Pinpoint the cell where the given text exists, returning its [x, y] midpoint coordinate. 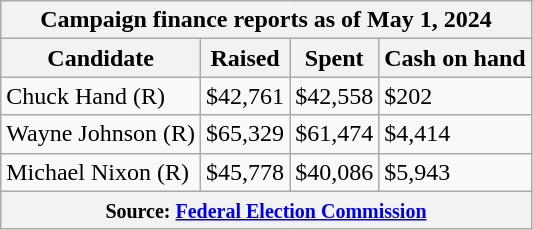
$65,329 [246, 134]
$40,086 [334, 172]
Cash on hand [455, 58]
$4,414 [455, 134]
Spent [334, 58]
$45,778 [246, 172]
Source: Federal Election Commission [266, 210]
$5,943 [455, 172]
Michael Nixon (R) [101, 172]
Chuck Hand (R) [101, 96]
Wayne Johnson (R) [101, 134]
Campaign finance reports as of May 1, 2024 [266, 20]
Candidate [101, 58]
Raised [246, 58]
$61,474 [334, 134]
$42,761 [246, 96]
$202 [455, 96]
$42,558 [334, 96]
